Return (x, y) of the center of cell containing provided text 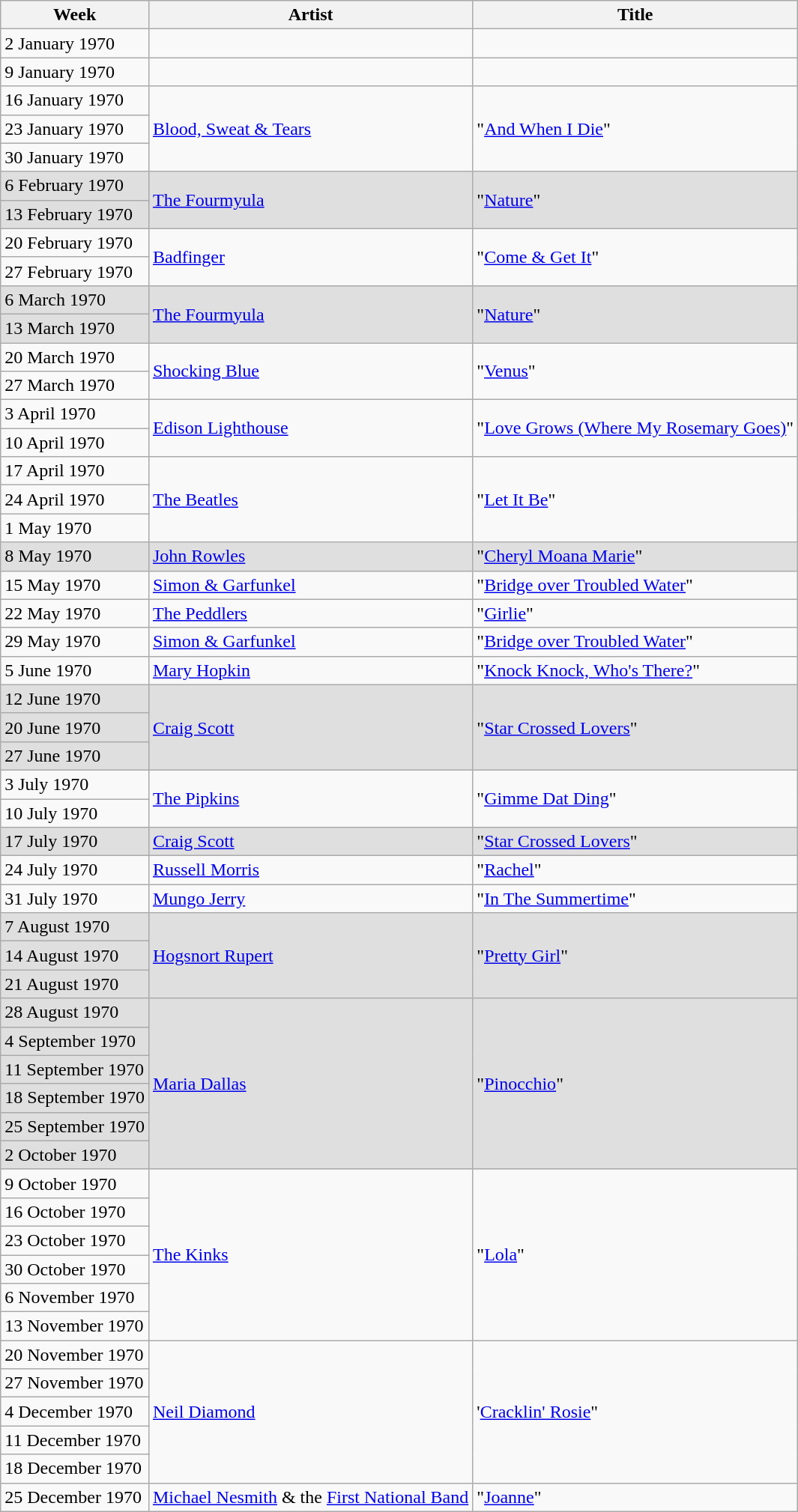
31 July 1970 (75, 899)
"Lola" (635, 1254)
Edison Lighthouse (310, 428)
Russell Morris (310, 870)
"Knock Knock, Who's There?" (635, 670)
Hogsnort Rupert (310, 956)
13 February 1970 (75, 214)
"Gimme Dat Ding" (635, 798)
4 September 1970 (75, 1041)
Mary Hopkin (310, 670)
Badfinger (310, 257)
"Love Grows (Where My Rosemary Goes)" (635, 428)
6 November 1970 (75, 1298)
9 January 1970 (75, 72)
17 April 1970 (75, 471)
18 December 1970 (75, 1469)
13 November 1970 (75, 1326)
27 March 1970 (75, 386)
"In The Summertime" (635, 899)
10 April 1970 (75, 443)
3 July 1970 (75, 784)
"Cheryl Moana Marie" (635, 556)
'Cracklin' Rosie" (635, 1412)
22 May 1970 (75, 613)
20 June 1970 (75, 727)
10 July 1970 (75, 813)
16 January 1970 (75, 100)
Title (635, 15)
Artist (310, 15)
8 May 1970 (75, 556)
"Let It Be" (635, 500)
27 June 1970 (75, 756)
27 February 1970 (75, 271)
Shocking Blue (310, 371)
Maria Dallas (310, 1084)
16 October 1970 (75, 1212)
"Joanne" (635, 1497)
John Rowles (310, 556)
24 April 1970 (75, 500)
11 September 1970 (75, 1069)
"Come & Get It" (635, 257)
28 August 1970 (75, 1012)
20 March 1970 (75, 357)
1 May 1970 (75, 528)
15 May 1970 (75, 585)
27 November 1970 (75, 1383)
4 December 1970 (75, 1412)
6 February 1970 (75, 186)
18 September 1970 (75, 1098)
21 August 1970 (75, 984)
The Beatles (310, 500)
Week (75, 15)
The Kinks (310, 1254)
Neil Diamond (310, 1412)
Michael Nesmith & the First National Band (310, 1497)
6 March 1970 (75, 300)
17 July 1970 (75, 842)
24 July 1970 (75, 870)
"Pretty Girl" (635, 956)
"Rachel" (635, 870)
30 October 1970 (75, 1269)
30 January 1970 (75, 157)
2 October 1970 (75, 1155)
13 March 1970 (75, 328)
9 October 1970 (75, 1183)
5 June 1970 (75, 670)
25 December 1970 (75, 1497)
3 April 1970 (75, 414)
14 August 1970 (75, 956)
"Venus" (635, 371)
"Girlie" (635, 613)
The Peddlers (310, 613)
25 September 1970 (75, 1126)
"And When I Die" (635, 129)
23 October 1970 (75, 1240)
Mungo Jerry (310, 899)
20 November 1970 (75, 1355)
2 January 1970 (75, 43)
"Pinocchio" (635, 1084)
12 June 1970 (75, 699)
7 August 1970 (75, 927)
Blood, Sweat & Tears (310, 129)
11 December 1970 (75, 1440)
The Pipkins (310, 798)
29 May 1970 (75, 642)
23 January 1970 (75, 129)
20 February 1970 (75, 243)
